Return the [x, y] coordinate for the center point of the cell that contains the specified text.  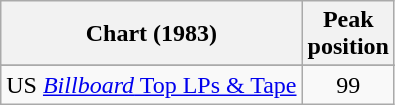
99 [348, 85]
Peak position [348, 34]
US Billboard Top LPs & Tape [152, 85]
Chart (1983) [152, 34]
